Search for the cell housing the specified text and yield its (x, y) center coordinate. 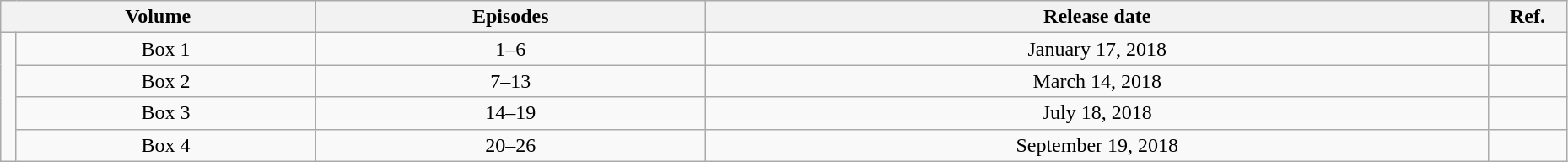
March 14, 2018 (1097, 81)
January 17, 2018 (1097, 49)
Release date (1097, 17)
July 18, 2018 (1097, 113)
Box 4 (165, 145)
Box 3 (165, 113)
Volume (159, 17)
7–13 (511, 81)
20–26 (511, 145)
Ref. (1528, 17)
14–19 (511, 113)
September 19, 2018 (1097, 145)
Box 2 (165, 81)
1–6 (511, 49)
Box 1 (165, 49)
Episodes (511, 17)
